Scan for the cell matching the given text and deliver its (x, y) coordinate at center. 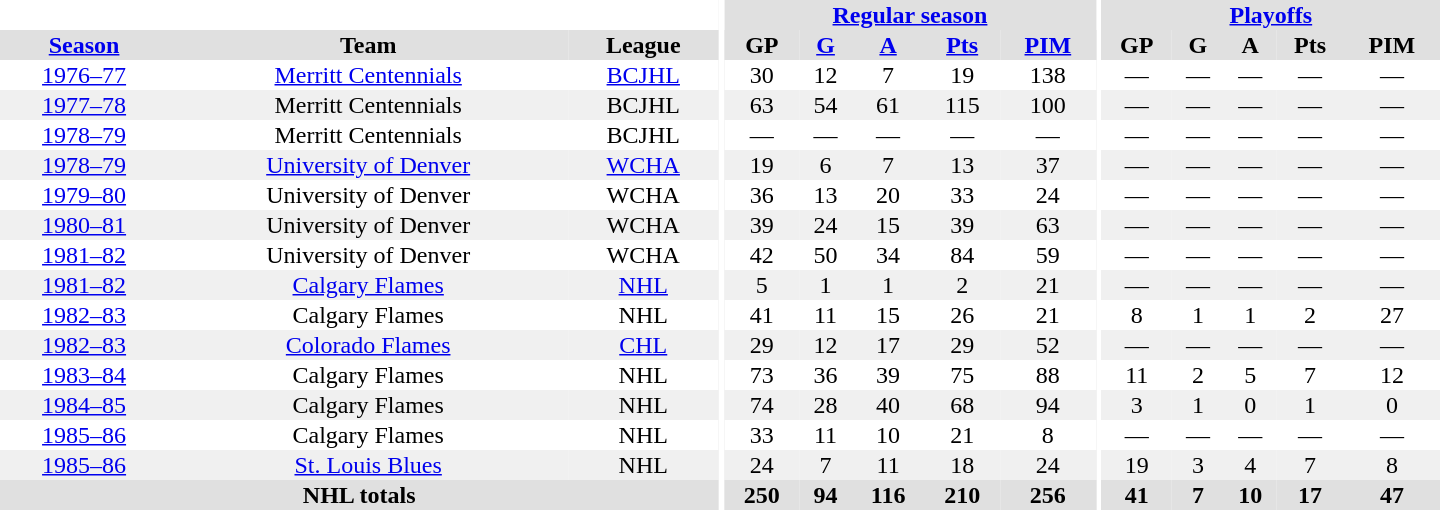
256 (1048, 495)
St. Louis Blues (368, 465)
50 (825, 255)
Playoffs (1271, 15)
Regular season (910, 15)
1977–78 (84, 105)
CHL (643, 345)
4 (1250, 465)
Team (368, 45)
74 (762, 405)
54 (825, 105)
28 (825, 405)
NHL totals (359, 495)
1976–77 (84, 75)
250 (762, 495)
52 (1048, 345)
61 (888, 105)
Colorado Flames (368, 345)
Season (84, 45)
88 (1048, 375)
30 (762, 75)
42 (762, 255)
116 (888, 495)
68 (962, 405)
1979–80 (84, 195)
73 (762, 375)
6 (825, 165)
40 (888, 405)
34 (888, 255)
1980–81 (84, 225)
115 (962, 105)
210 (962, 495)
100 (1048, 105)
18 (962, 465)
138 (1048, 75)
47 (1392, 495)
1983–84 (84, 375)
20 (888, 195)
27 (1392, 315)
26 (962, 315)
84 (962, 255)
75 (962, 375)
1984–85 (84, 405)
37 (1048, 165)
59 (1048, 255)
League (643, 45)
